Determine the [x, y] coordinate at the center of the cell enclosing the given text.  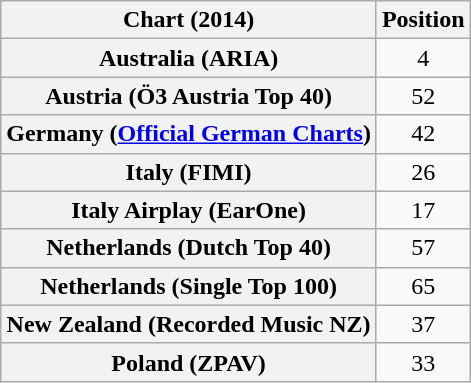
Netherlands (Single Top 100) [189, 286]
33 [423, 362]
Australia (ARIA) [189, 58]
26 [423, 172]
37 [423, 324]
Germany (Official German Charts) [189, 134]
57 [423, 248]
Position [423, 20]
Austria (Ö3 Austria Top 40) [189, 96]
42 [423, 134]
52 [423, 96]
Chart (2014) [189, 20]
4 [423, 58]
Poland (ZPAV) [189, 362]
Italy Airplay (EarOne) [189, 210]
Netherlands (Dutch Top 40) [189, 248]
New Zealand (Recorded Music NZ) [189, 324]
17 [423, 210]
65 [423, 286]
Italy (FIMI) [189, 172]
